Return the (X, Y) coordinate for the center point of the cell that contains the specified text.  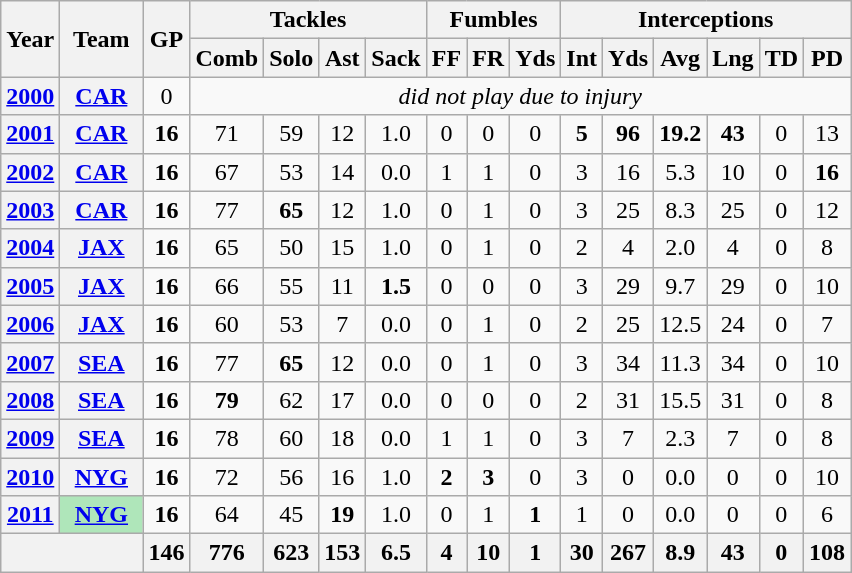
2011 (30, 515)
Team (102, 39)
11 (342, 286)
64 (227, 515)
Interceptions (706, 20)
67 (227, 172)
18 (342, 438)
2003 (30, 210)
96 (628, 134)
GP (166, 39)
55 (292, 286)
2005 (30, 286)
2002 (30, 172)
Year (30, 39)
1.5 (396, 286)
19.2 (680, 134)
2.3 (680, 438)
776 (227, 553)
11.3 (680, 362)
108 (828, 553)
PD (828, 58)
2010 (30, 477)
Ast (342, 58)
50 (292, 248)
71 (227, 134)
2008 (30, 400)
Lng (733, 58)
2007 (30, 362)
12.5 (680, 324)
13 (828, 134)
59 (292, 134)
5.3 (680, 172)
15 (342, 248)
9.7 (680, 286)
Avg (680, 58)
66 (227, 286)
Fumbles (494, 20)
Solo (292, 58)
TD (781, 58)
5 (582, 134)
623 (292, 553)
8.3 (680, 210)
Comb (227, 58)
17 (342, 400)
2009 (30, 438)
146 (166, 553)
8.9 (680, 553)
2001 (30, 134)
FR (488, 58)
Tackles (308, 20)
Sack (396, 58)
did not play due to injury (520, 96)
267 (628, 553)
2006 (30, 324)
78 (227, 438)
2.0 (680, 248)
153 (342, 553)
45 (292, 515)
56 (292, 477)
62 (292, 400)
2004 (30, 248)
14 (342, 172)
Int (582, 58)
19 (342, 515)
6.5 (396, 553)
79 (227, 400)
FF (446, 58)
24 (733, 324)
15.5 (680, 400)
72 (227, 477)
6 (828, 515)
30 (582, 553)
2000 (30, 96)
